Provide the (X, Y) coordinate of the cell's center where the given text is located.  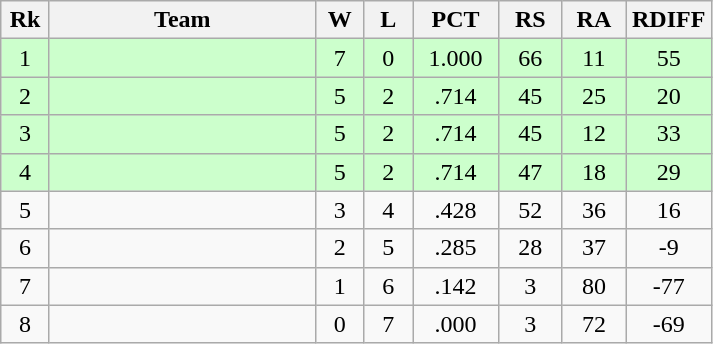
L (388, 20)
47 (531, 172)
RS (531, 20)
8 (26, 324)
52 (531, 210)
1.000 (455, 58)
18 (594, 172)
11 (594, 58)
28 (531, 248)
PCT (455, 20)
16 (669, 210)
W (340, 20)
-69 (669, 324)
.285 (455, 248)
-9 (669, 248)
66 (531, 58)
20 (669, 96)
.000 (455, 324)
55 (669, 58)
-77 (669, 286)
Team (182, 20)
36 (594, 210)
80 (594, 286)
33 (669, 134)
25 (594, 96)
.428 (455, 210)
29 (669, 172)
72 (594, 324)
37 (594, 248)
.142 (455, 286)
Rk (26, 20)
RDIFF (669, 20)
RA (594, 20)
12 (594, 134)
